For the text-containing cell, return its midpoint in [x, y] coordinate format. 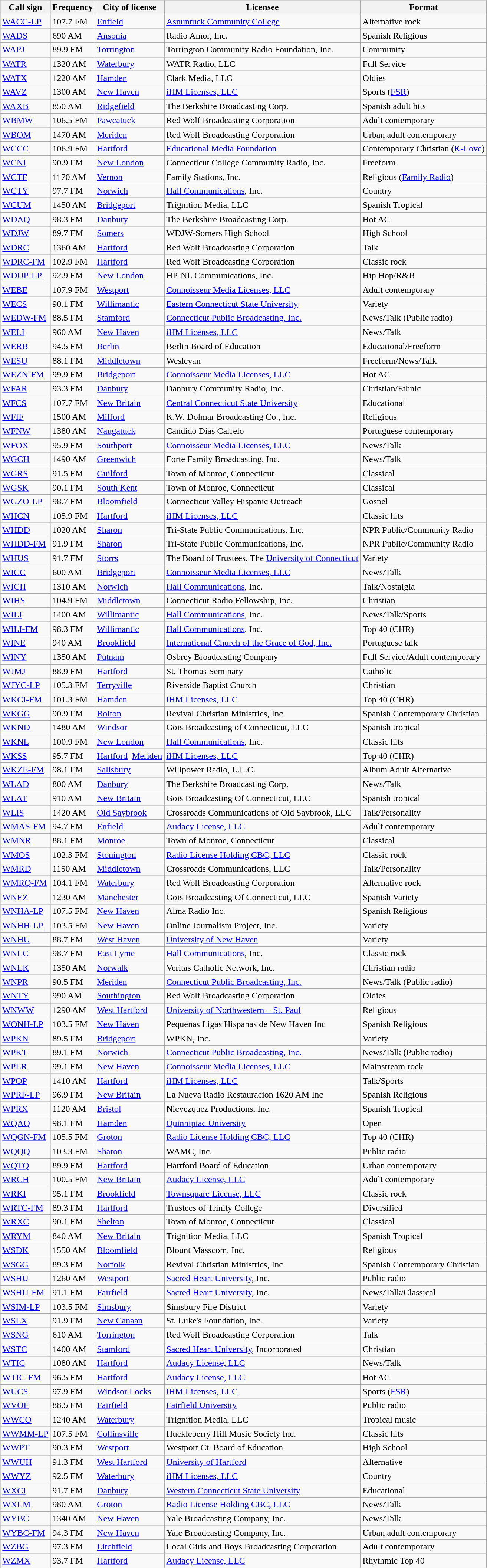
WFOX [25, 445]
Osbrey Broadcasting Company [263, 657]
WATR Radio, LLC [263, 64]
WXCI [25, 1490]
WYBC [25, 1518]
WMRD [25, 869]
Huckleberry Hill Music Society Inc. [263, 1434]
88.9 FM [73, 671]
99.9 FM [73, 374]
WSHU [25, 1278]
Portuguese contemporary [424, 431]
WPKT [25, 1052]
104.9 FM [73, 600]
106.9 FM [73, 148]
1220 AM [73, 78]
Wesleyan [263, 360]
WBMW [25, 120]
Candido Dias Carrelo [263, 431]
Danbury Community Radio, Inc. [263, 388]
Trustees of Trinity College [263, 1208]
Salisbury [130, 770]
Alternative [424, 1462]
850 AM [73, 106]
WNHH-LP [25, 925]
840 AM [73, 1236]
Norfolk [130, 1264]
91.5 FM [73, 473]
Crossroads Communications of Old Saybrook, LLC [263, 812]
WGZO-LP [25, 502]
Christian/Ethnic [424, 388]
WDRC [25, 247]
Guilford [130, 473]
1380 AM [73, 431]
WINE [25, 643]
Central Connecticut State University [263, 403]
Ansonia [130, 36]
WWPT [25, 1448]
Talk/Nostalgia [424, 586]
WNLK [25, 968]
Urban contemporary [424, 1165]
WPLR [25, 1066]
97.3 FM [73, 1547]
1420 AM [73, 812]
Diversified [424, 1208]
WAVZ [25, 92]
WECS [25, 304]
Contemporary Christian (K-Love) [424, 148]
WJMJ [25, 671]
WEZN-FM [25, 374]
94.3 FM [73, 1533]
La Nueva Radio Restauracion 1620 AM Inc [263, 1095]
980 AM [73, 1504]
WZBG [25, 1547]
K.W. Dolmar Broadcasting Co., Inc. [263, 417]
WADS [25, 36]
WPKN [25, 1038]
Townsquare License, LLC [263, 1194]
89.5 FM [73, 1038]
Christian radio [424, 968]
WGSK [25, 488]
Talk/Sports [424, 1081]
Somers [130, 233]
104.1 FM [73, 883]
The Board of Trustees, The University of Connecticut [263, 558]
Torrington Community Radio Foundation, Inc. [263, 50]
Connecticut Radio Fellowship, Inc. [263, 600]
WHCN [25, 516]
WFCS [25, 403]
WLIS [25, 812]
WRTC-FM [25, 1208]
WUCS [25, 1391]
Clark Media, LLC [263, 78]
Crossroads Communications, LLC [263, 869]
WATX [25, 78]
WWCO [25, 1420]
WSDK [25, 1250]
1240 AM [73, 1420]
WINY [25, 657]
1320 AM [73, 64]
WYBC-FM [25, 1533]
WQTQ [25, 1165]
89.1 FM [73, 1052]
WWMM-LP [25, 1434]
WTIC-FM [25, 1377]
WAPJ [25, 50]
1080 AM [73, 1363]
1120 AM [73, 1109]
800 AM [73, 784]
600 AM [73, 572]
Call sign [25, 7]
News/Talk/Classical [424, 1292]
Western Connecticut State University [263, 1490]
Catholic [424, 671]
Collinsville [130, 1434]
1490 AM [73, 459]
WRCH [25, 1180]
WONH-LP [25, 1024]
Licensee [263, 7]
1310 AM [73, 586]
Simsbury Fire District [263, 1306]
WGRS [25, 473]
Southington [130, 996]
WMOS [25, 854]
WWYZ [25, 1476]
WDJW-Somers High School [263, 233]
1230 AM [73, 897]
Storrs [130, 558]
Ridgefield [130, 106]
Old Saybrook [130, 812]
WPRF-LP [25, 1095]
97.7 FM [73, 191]
WKZE-FM [25, 770]
WGCH [25, 459]
WHDD-FM [25, 544]
News/Talk/Sports [424, 614]
Forte Family Broadcasting, Inc. [263, 459]
Freeform/News/Talk [424, 360]
Hip Hop/R&B [424, 276]
1300 AM [73, 92]
Freeform [424, 163]
1360 AM [73, 247]
WXLM [25, 1504]
WCCC [25, 148]
Nievezquez Productions, Inc. [263, 1109]
WPRX [25, 1109]
WLAD [25, 784]
940 AM [73, 643]
92.5 FM [73, 1476]
WAMC, Inc. [263, 1151]
Gois Broadcasting of Connecticut, LLC [263, 728]
97.9 FM [73, 1391]
90.5 FM [73, 982]
Educational Media Foundation [263, 148]
WFIF [25, 417]
Open [424, 1123]
WKSS [25, 756]
88.7 FM [73, 939]
WRKI [25, 1194]
WSLX [25, 1321]
Rhythmic Top 40 [424, 1561]
1500 AM [73, 417]
102.3 FM [73, 854]
WNEZ [25, 897]
96.5 FM [73, 1377]
Fairfield University [263, 1405]
WILI-FM [25, 629]
Portuguese talk [424, 643]
Bristol [130, 1109]
University of New Haven [263, 939]
WCTF [25, 177]
WPOP [25, 1081]
WPKN, Inc. [263, 1038]
Religious (Family Radio) [424, 177]
Litchfield [130, 1547]
WCNI [25, 163]
WRYM [25, 1236]
Tropical music [424, 1420]
WFAR [25, 388]
WJYC-LP [25, 685]
WFNW [25, 431]
WZMX [25, 1561]
Radio Amor, Inc. [263, 36]
Sacred Heart University, Incorporated [263, 1349]
WDJW [25, 233]
990 AM [73, 996]
University of Hartford [263, 1462]
Hartford–Meriden [130, 756]
Milford [130, 417]
WNWW [25, 1010]
Community [424, 50]
Eastern Connecticut State University [263, 304]
Southport [130, 445]
Stonington [130, 854]
Educational/Freeform [424, 346]
Vernon [130, 177]
Simsbury [130, 1306]
Local Girls and Boys Broadcasting Corporation [263, 1547]
95.1 FM [73, 1194]
90.3 FM [73, 1448]
Putnam [130, 657]
WDUP-LP [25, 276]
1020 AM [73, 530]
Monroe [130, 840]
University of Northwestern – St. Paul [263, 1010]
Norwalk [130, 968]
New Canaan [130, 1321]
WDAQ [25, 219]
Full Service [424, 64]
690 AM [73, 36]
WKCI-FM [25, 699]
WKGG [25, 714]
Quinnipiac University [263, 1123]
1260 AM [73, 1278]
1340 AM [73, 1518]
WNPR [25, 982]
WVOF [25, 1405]
Windsor [130, 728]
1170 AM [73, 177]
Full Service/Adult contemporary [424, 657]
WIHS [25, 600]
Berlin Board of Education [263, 346]
95.9 FM [73, 445]
Spanish Variety [424, 897]
610 AM [73, 1335]
89.7 FM [73, 233]
Bolton [130, 714]
101.3 FM [73, 699]
Connecticut College Community Radio, Inc. [263, 163]
Connecticut Valley Hispanic Outreach [263, 502]
102.9 FM [73, 262]
East Lyme [130, 954]
WQQQ [25, 1151]
City of license [130, 7]
960 AM [73, 332]
95.7 FM [73, 756]
WHUS [25, 558]
WKNL [25, 742]
107.9 FM [73, 290]
St. Luke's Foundation, Inc. [263, 1321]
WSTC [25, 1349]
WAXB [25, 106]
Online Journalism Project, Inc. [263, 925]
WESU [25, 360]
1470 AM [73, 134]
WELI [25, 332]
Frequency [73, 7]
94.7 FM [73, 826]
WSHU-FM [25, 1292]
Blount Masscom, Inc. [263, 1250]
WICC [25, 572]
International Church of the Grace of God, Inc. [263, 643]
Manchester [130, 897]
Shelton [130, 1222]
West Haven [130, 939]
WMNR [25, 840]
WNHU [25, 939]
WNTY [25, 996]
Album Adult Alternative [424, 770]
Terryville [130, 685]
WLAT [25, 798]
910 AM [73, 798]
91.1 FM [73, 1292]
106.5 FM [73, 120]
WNHA-LP [25, 911]
105.5 FM [73, 1137]
1150 AM [73, 869]
WBOM [25, 134]
1450 AM [73, 205]
Spanish adult hits [424, 106]
1480 AM [73, 728]
99.1 FM [73, 1066]
Riverside Baptist Church [263, 685]
93.7 FM [73, 1561]
WILI [25, 614]
Veritas Catholic Network, Inc. [263, 968]
Gospel [424, 502]
WHDD [25, 530]
WNLC [25, 954]
WQAQ [25, 1123]
1550 AM [73, 1250]
105.3 FM [73, 685]
WEBE [25, 290]
WTIC [25, 1363]
Hartford Board of Education [263, 1165]
100.5 FM [73, 1180]
92.9 FM [73, 276]
1410 AM [73, 1081]
93.3 FM [73, 388]
Greenwich [130, 459]
Pequenas Ligas Hispanas de New Haven Inc [263, 1024]
WATR [25, 64]
Naugatuck [130, 431]
Format [424, 7]
Westport Ct. Board of Education [263, 1448]
WCTY [25, 191]
94.5 FM [73, 346]
WCUM [25, 205]
WMAS-FM [25, 826]
WACC-LP [25, 22]
WMRQ-FM [25, 883]
South Kent [130, 488]
WRXC [25, 1222]
Berlin [130, 346]
Asnuntuck Community College [263, 22]
Windsor Locks [130, 1391]
Mainstream rock [424, 1066]
St. Thomas Seminary [263, 671]
WDRC-FM [25, 262]
96.9 FM [73, 1095]
Willpower Radio, L.L.C. [263, 770]
Pawcatuck [130, 120]
Family Stations, Inc. [263, 177]
103.3 FM [73, 1151]
WEDW-FM [25, 318]
105.9 FM [73, 516]
WERB [25, 346]
WSGG [25, 1264]
WQGN-FM [25, 1137]
HP-NL Communications, Inc. [263, 276]
100.9 FM [73, 742]
WWUH [25, 1462]
WSNG [25, 1335]
WSIM-LP [25, 1306]
91.3 FM [73, 1462]
WKND [25, 728]
Alma Radio Inc. [263, 911]
WICH [25, 586]
1290 AM [73, 1010]
